Provide the (x, y) coordinate of the cell's center where the given text is located.  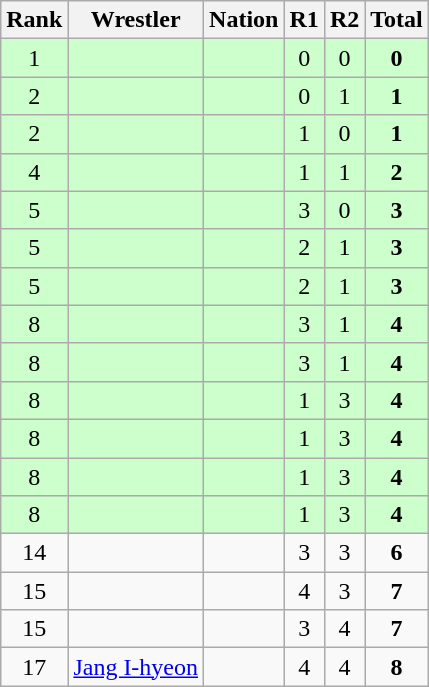
Total (397, 20)
Wrestler (136, 20)
R1 (304, 20)
6 (397, 553)
17 (34, 667)
Jang I-hyeon (136, 667)
Rank (34, 20)
Nation (244, 20)
14 (34, 553)
R2 (344, 20)
